Pinpoint the cell where the given text exists, returning its (x, y) midpoint coordinate. 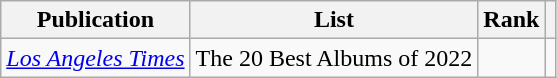
List (334, 20)
Rank (512, 20)
Publication (96, 20)
Los Angeles Times (96, 58)
The 20 Best Albums of 2022 (334, 58)
